From the cell containing the given text, extract its center point as [X, Y] coordinate. 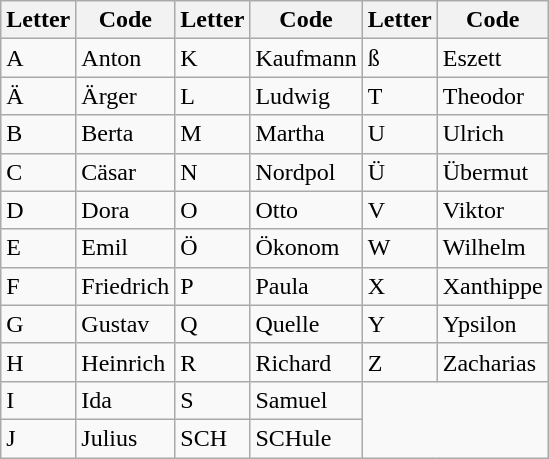
Ärger [126, 96]
Emil [126, 248]
B [38, 134]
Q [212, 324]
V [400, 210]
R [212, 362]
Cäsar [126, 172]
Gustav [126, 324]
C [38, 172]
D [38, 210]
ß [400, 58]
Eszett [492, 58]
K [212, 58]
M [212, 134]
Wilhelm [492, 248]
SCH [212, 438]
Xanthippe [492, 286]
N [212, 172]
Richard [306, 362]
Ü [400, 172]
Ypsilon [492, 324]
Samuel [306, 400]
Ä [38, 96]
Kaufmann [306, 58]
O [212, 210]
Ludwig [306, 96]
Berta [126, 134]
G [38, 324]
Zacharias [492, 362]
Theodor [492, 96]
P [212, 286]
H [38, 362]
Otto [306, 210]
U [400, 134]
I [38, 400]
SCHule [306, 438]
Julius [126, 438]
L [212, 96]
Nordpol [306, 172]
Ökonom [306, 248]
E [38, 248]
Heinrich [126, 362]
Ulrich [492, 134]
W [400, 248]
Y [400, 324]
Anton [126, 58]
T [400, 96]
F [38, 286]
A [38, 58]
S [212, 400]
J [38, 438]
Ida [126, 400]
Viktor [492, 210]
Friedrich [126, 286]
Dora [126, 210]
Z [400, 362]
X [400, 286]
Martha [306, 134]
Quelle [306, 324]
Übermut [492, 172]
Paula [306, 286]
Ö [212, 248]
